Pinpoint the cell where the given text exists, returning its (x, y) midpoint coordinate. 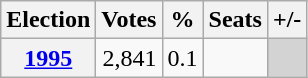
Seats (235, 20)
+/- (286, 20)
1995 (48, 58)
% (182, 20)
0.1 (182, 58)
Votes (129, 20)
2,841 (129, 58)
Election (48, 20)
